For the text-containing cell, return its midpoint in (x, y) coordinate format. 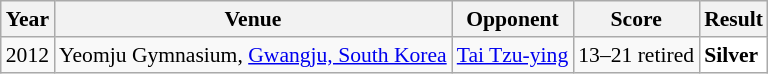
Opponent (513, 19)
13–21 retired (636, 55)
2012 (28, 55)
Venue (253, 19)
Tai Tzu-ying (513, 55)
Yeomju Gymnasium, Gwangju, South Korea (253, 55)
Silver (734, 55)
Score (636, 19)
Result (734, 19)
Year (28, 19)
